For the text-containing cell, return its midpoint in (X, Y) coordinate format. 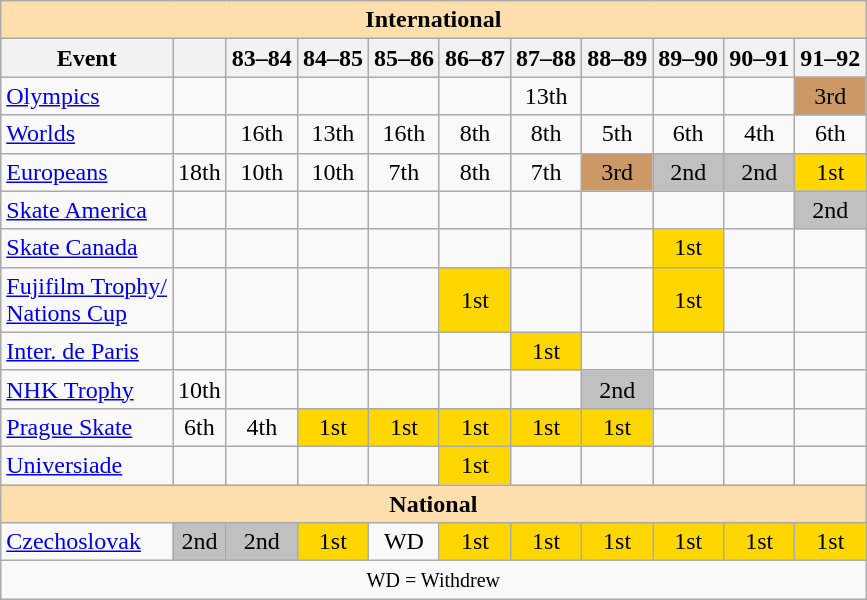
Czechoslovak (87, 542)
91–92 (830, 58)
87–88 (546, 58)
Olympics (87, 96)
WD (404, 542)
WD = Withdrew (434, 580)
Fujifilm Trophy/Nations Cup (87, 300)
18th (200, 172)
85–86 (404, 58)
89–90 (688, 58)
NHK Trophy (87, 389)
Event (87, 58)
5th (618, 134)
84–85 (332, 58)
Inter. de Paris (87, 351)
National (434, 503)
Skate America (87, 210)
90–91 (760, 58)
International (434, 20)
Prague Skate (87, 427)
Europeans (87, 172)
Worlds (87, 134)
Universiade (87, 465)
83–84 (262, 58)
86–87 (474, 58)
Skate Canada (87, 248)
88–89 (618, 58)
